Search for the cell housing the specified text and yield its (X, Y) center coordinate. 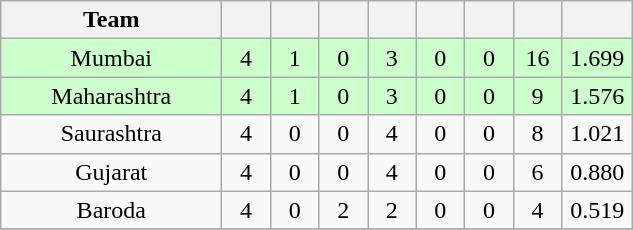
6 (538, 172)
1.576 (598, 96)
9 (538, 96)
Baroda (112, 210)
Team (112, 20)
8 (538, 134)
Gujarat (112, 172)
0.880 (598, 172)
1.699 (598, 58)
Saurashtra (112, 134)
Maharashtra (112, 96)
Mumbai (112, 58)
0.519 (598, 210)
1.021 (598, 134)
16 (538, 58)
